Capture the cell that displays the provided text and extract its [x, y] central coordinate. 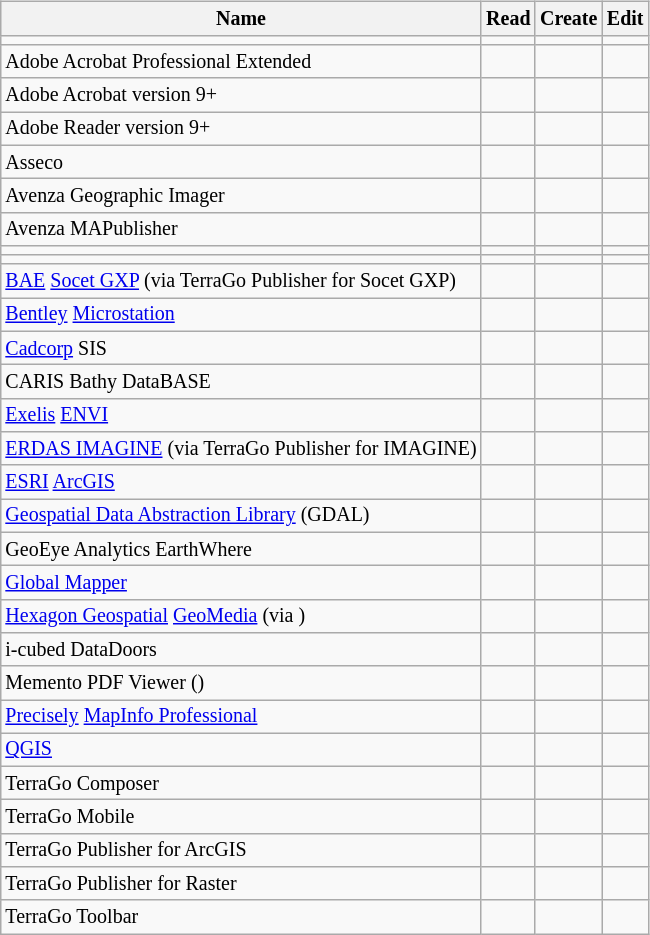
TerraGo Composer [242, 782]
Avenza Geographic Imager [242, 196]
TerraGo Publisher for Raster [242, 884]
Hexagon Geospatial GeoMedia (via ) [242, 616]
TerraGo Toolbar [242, 916]
ERDAS IMAGINE (via TerraGo Publisher for IMAGINE) [242, 448]
Adobe Reader version 9+ [242, 128]
Name [242, 18]
TerraGo Publisher for ArcGIS [242, 850]
Geospatial Data Abstraction Library (GDAL) [242, 516]
BAE Socet GXP (via TerraGo Publisher for Socet GXP) [242, 280]
CARIS Bathy DataBASE [242, 382]
QGIS [242, 750]
Create [568, 18]
ESRI ArcGIS [242, 482]
Avenza MAPublisher [242, 228]
Global Mapper [242, 582]
Cadcorp SIS [242, 348]
i-cubed DataDoors [242, 650]
Read [508, 18]
Memento PDF Viewer () [242, 682]
Adobe Acrobat Professional Extended [242, 62]
Asseco [242, 162]
GeoEye Analytics EarthWhere [242, 548]
Edit [625, 18]
Exelis ENVI [242, 414]
Bentley Microstation [242, 314]
Adobe Acrobat version 9+ [242, 94]
Precisely MapInfo Professional [242, 716]
TerraGo Mobile [242, 816]
